Detect which cell encompasses the target text, then output its (x, y) center coordinate. 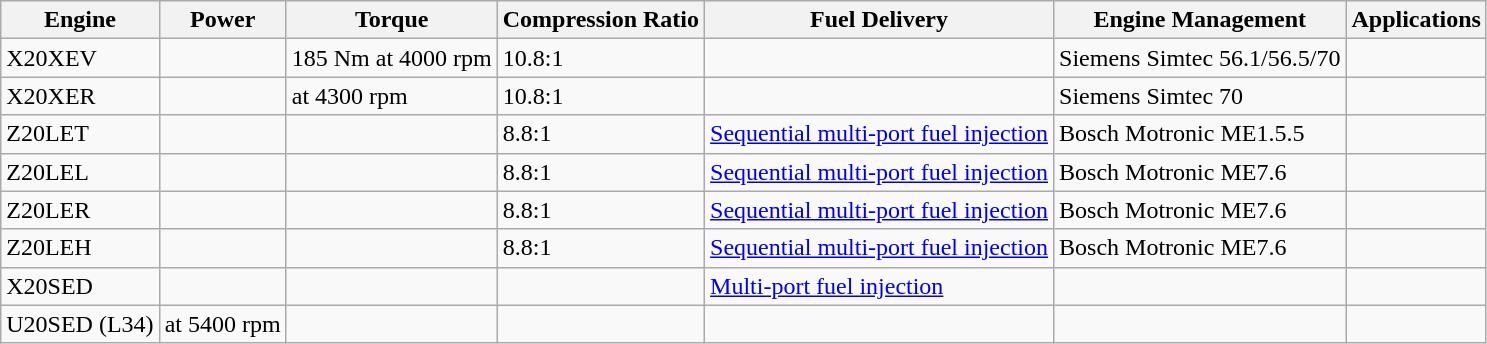
Multi-port fuel injection (880, 286)
Bosch Motronic ME1.5.5 (1200, 134)
Siemens Simtec 56.1/56.5/70 (1200, 58)
at 5400 rpm (222, 324)
Power (222, 20)
Z20LEL (80, 172)
Engine (80, 20)
Z20LEH (80, 248)
Applications (1416, 20)
Z20LER (80, 210)
U20SED (L34) (80, 324)
Fuel Delivery (880, 20)
Torque (392, 20)
Engine Management (1200, 20)
Z20LET (80, 134)
X20SED (80, 286)
X20XEV (80, 58)
at 4300 rpm (392, 96)
Siemens Simtec 70 (1200, 96)
Compression Ratio (600, 20)
185 Nm at 4000 rpm (392, 58)
X20XER (80, 96)
